Provide the (x, y) coordinate of the cell's center where the given text is located.  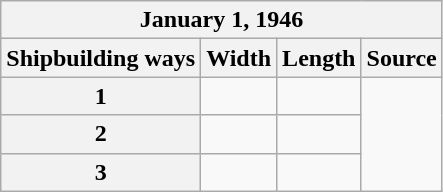
Length (319, 58)
Width (239, 58)
Shipbuilding ways (101, 58)
Source (402, 58)
3 (101, 172)
2 (101, 134)
1 (101, 96)
January 1, 1946 (222, 20)
